Locate the cell with the specified text and output its [X, Y] center coordinate. 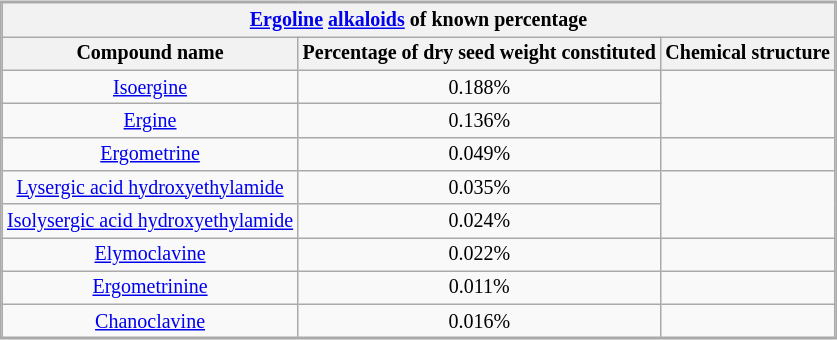
Isolysergic acid hydroxyethylamide [150, 220]
Lysergic acid hydroxyethylamide [150, 188]
Chanoclavine [150, 320]
Ergine [150, 120]
Percentage of dry seed weight constituted [480, 54]
0.136% [480, 120]
0.188% [480, 86]
0.022% [480, 254]
0.024% [480, 220]
Ergometrine [150, 154]
0.011% [480, 288]
0.035% [480, 188]
Compound name [150, 54]
0.016% [480, 320]
Ergometrinine [150, 288]
Ergoline alkaloids of known percentage [418, 20]
Chemical structure [748, 54]
0.049% [480, 154]
Isoergine [150, 86]
Elymoclavine [150, 254]
